Output the (x, y) coordinate of the center of the cell containing the given text.  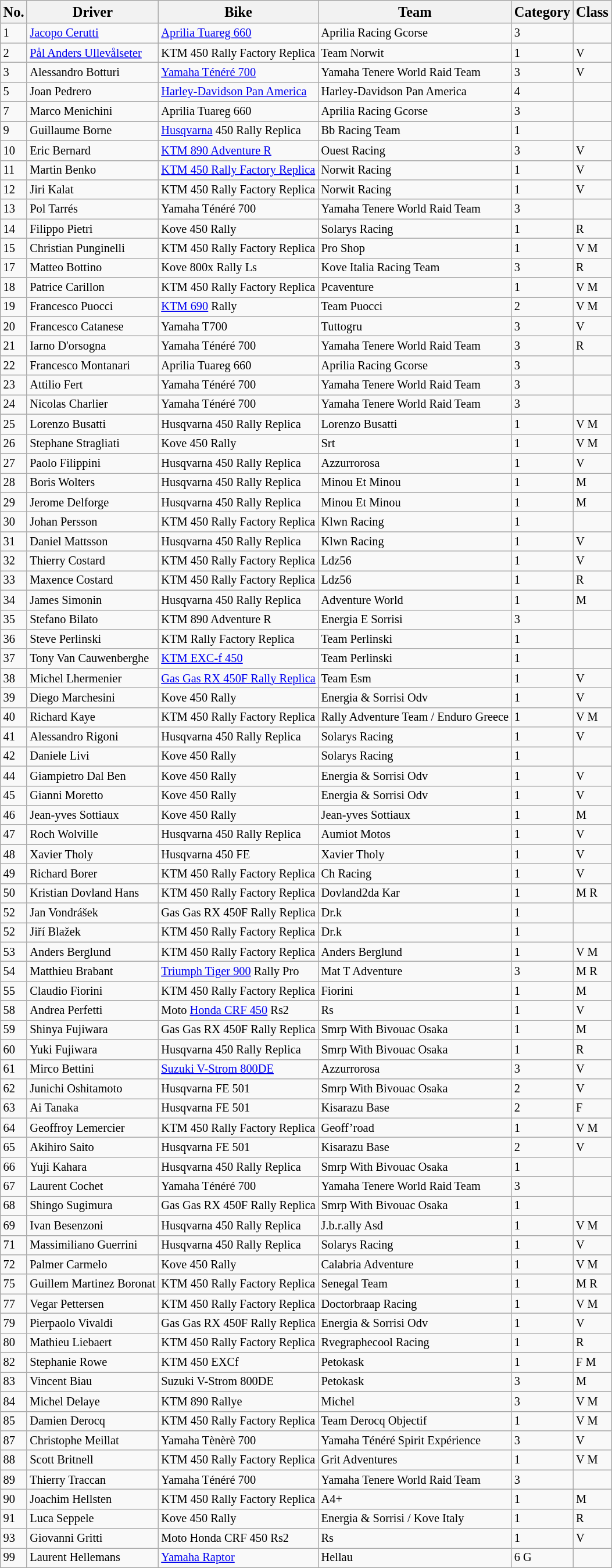
Yamaha Raptor (238, 1558)
Daniel Mattsson (92, 541)
Ai Tanaka (92, 1108)
Giovanni Gritti (92, 1538)
Richard Borer (92, 873)
Jan Vondrášek (92, 913)
90 (14, 1499)
Pierpaolo Vivaldi (92, 1323)
46 (14, 815)
Driver (92, 12)
64 (14, 1128)
KTM Rally Factory Replica (238, 639)
Triumph Tiger 900 Rally Pro (238, 972)
75 (14, 1284)
Mathieu Liebaert (92, 1343)
Team (415, 12)
Grit Adventures (415, 1460)
Matteo Bottino (92, 268)
Bike (238, 12)
Energia & Sorrisi / Kove Italy (415, 1519)
77 (14, 1304)
4 (542, 92)
Alessandro Rigoni (92, 737)
Paolo Filippini (92, 463)
Hellau (415, 1558)
Francesco Montanari (92, 365)
40 (14, 717)
Alessandro Botturi (92, 72)
33 (14, 580)
Jiří Blažek (92, 932)
87 (14, 1440)
25 (14, 424)
Francesco Catanese (92, 326)
Maxence Costard (92, 580)
Roch Wolville (92, 835)
13 (14, 209)
James Simonin (92, 600)
Energia E Sorrisi (415, 620)
31 (14, 541)
Stephanie Rowe (92, 1362)
65 (14, 1147)
Yamaha T700 (238, 326)
Class (592, 12)
83 (14, 1382)
Yamaha Tènèrè 700 (238, 1440)
Yamaha Ténéré Spirit Expérience (415, 1440)
54 (14, 972)
Eric Bernard (92, 150)
Michel Lhermenier (92, 678)
Thierry Traccan (92, 1480)
Claudio Fiorini (92, 991)
84 (14, 1401)
28 (14, 483)
No. (14, 12)
Scott Britnell (92, 1460)
KTM 450 EXCf (238, 1362)
71 (14, 1245)
F (592, 1108)
Johan Persson (92, 522)
89 (14, 1480)
67 (14, 1186)
41 (14, 737)
85 (14, 1421)
Mat T Adventure (415, 972)
49 (14, 873)
KTM EXC-f 450 (238, 659)
Calabria Adventure (415, 1264)
Marco Menichini (92, 112)
Stefano Bilato (92, 620)
21 (14, 346)
93 (14, 1538)
Steve Perlinski (92, 639)
Damien Derocq (92, 1421)
Adventure World (415, 600)
24 (14, 404)
A4+ (415, 1499)
Fiorini (415, 991)
Pcaventure (415, 287)
Category (542, 12)
Richard Kaye (92, 717)
42 (14, 756)
60 (14, 1049)
19 (14, 307)
Boris Wolters (92, 483)
35 (14, 620)
Rvegraphecool Racing (415, 1343)
Patrice Carillon (92, 287)
Rally Adventure Team / Enduro Greece (415, 717)
30 (14, 522)
Geoffroy Lemercier (92, 1128)
69 (14, 1225)
10 (14, 150)
Akihiro Saito (92, 1147)
Joachim Hellsten (92, 1499)
Matthieu Brabant (92, 972)
27 (14, 463)
Team Puocci (415, 307)
22 (14, 365)
Srt (415, 444)
59 (14, 1030)
14 (14, 229)
17 (14, 268)
55 (14, 991)
Husqvarna 450 FE (238, 854)
Jiri Kalat (92, 189)
48 (14, 854)
61 (14, 1069)
50 (14, 893)
44 (14, 776)
47 (14, 835)
Mirco Bettini (92, 1069)
5 (14, 92)
Joan Pedrero (92, 92)
Pål Anders Ullevålseter (92, 53)
Michel Delaye (92, 1401)
6 G (542, 1558)
20 (14, 326)
Dovland2da Kar (415, 893)
Doctorbraap Racing (415, 1304)
37 (14, 659)
Junichi Oshitamoto (92, 1088)
Luca Seppele (92, 1519)
Christian Punginelli (92, 248)
Yuji Kahara (92, 1167)
Andrea Perfetti (92, 1010)
Kove Italia Racing Team (415, 268)
99 (14, 1558)
88 (14, 1460)
79 (14, 1323)
Thierry Costard (92, 561)
Team Derocq Objectif (415, 1421)
Daniele Livi (92, 756)
66 (14, 1167)
58 (14, 1010)
Michel (415, 1401)
Guillaume Borne (92, 131)
7 (14, 112)
Team Esm (415, 678)
12 (14, 189)
Bb Racing Team (415, 131)
Ch Racing (415, 873)
9 (14, 131)
38 (14, 678)
Aumiot Motos (415, 835)
68 (14, 1206)
Vincent Biau (92, 1382)
Kristian Dovland Hans (92, 893)
Pro Shop (415, 248)
Geoff’road (415, 1128)
Ouest Racing (415, 150)
Iarno D'orsogna (92, 346)
Laurent Cochet (92, 1186)
Diego Marchesini (92, 697)
Team Norwit (415, 53)
53 (14, 952)
29 (14, 502)
72 (14, 1264)
Filippo Pietri (92, 229)
Jerome Delforge (92, 502)
26 (14, 444)
F M (592, 1362)
Martin Benko (92, 170)
34 (14, 600)
Laurent Hellemans (92, 1558)
18 (14, 287)
KTM 890 Rallye (238, 1401)
Stephane Stragliati (92, 444)
Kove 800x Rally Ls (238, 268)
Palmer Carmelo (92, 1264)
91 (14, 1519)
Yuki Fujiwara (92, 1049)
45 (14, 796)
36 (14, 639)
Christophe Meillat (92, 1440)
Massimiliano Guerrini (92, 1245)
80 (14, 1343)
11 (14, 170)
Vegar Pettersen (92, 1304)
Ivan Besenzoni (92, 1225)
Shinya Fujiwara (92, 1030)
J.b.r.ally Asd (415, 1225)
15 (14, 248)
Jacopo Cerutti (92, 33)
Giampietro Dal Ben (92, 776)
63 (14, 1108)
23 (14, 385)
39 (14, 697)
Gianni Moretto (92, 796)
KTM 690 Rally (238, 307)
Nicolas Charlier (92, 404)
Francesco Puocci (92, 307)
Guillem Martinez Boronat (92, 1284)
Tuttogru (415, 326)
Tony Van Cauwenberghe (92, 659)
32 (14, 561)
Attilio Fert (92, 385)
62 (14, 1088)
Pol Tarrés (92, 209)
82 (14, 1362)
Senegal Team (415, 1284)
Shingo Sugimura (92, 1206)
